Detect which cell encompasses the target text, then output its [X, Y] center coordinate. 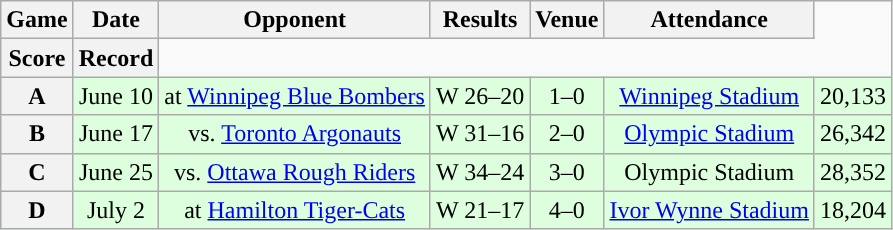
at Hamilton Tiger-Cats [295, 210]
W 21–17 [480, 210]
Game [37, 20]
June 25 [116, 172]
Date [116, 20]
vs. Toronto Argonauts [295, 134]
3–0 [567, 172]
18,204 [852, 210]
at Winnipeg Blue Bombers [295, 96]
Opponent [295, 20]
1–0 [567, 96]
June 10 [116, 96]
Venue [567, 20]
B [37, 134]
4–0 [567, 210]
July 2 [116, 210]
Score [37, 58]
Ivor Wynne Stadium [709, 210]
W 26–20 [480, 96]
W 34–24 [480, 172]
W 31–16 [480, 134]
28,352 [852, 172]
C [37, 172]
Winnipeg Stadium [709, 96]
2–0 [567, 134]
Results [480, 20]
20,133 [852, 96]
vs. Ottawa Rough Riders [295, 172]
D [37, 210]
June 17 [116, 134]
Attendance [709, 20]
26,342 [852, 134]
Record [116, 58]
A [37, 96]
